Locate the cell with the specified text and output its (X, Y) center coordinate. 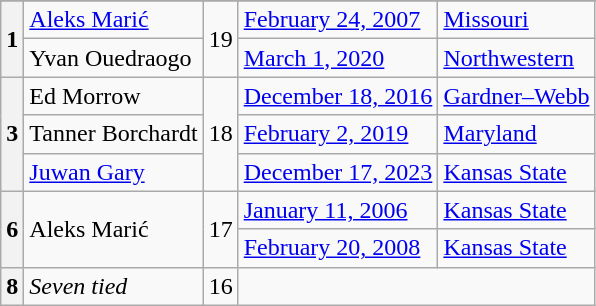
16 (220, 286)
1 (12, 39)
Tanner Borchardt (114, 134)
8 (12, 286)
Yvan Ouedraogo (114, 58)
February 24, 2007 (338, 20)
Gardner–Webb (516, 96)
6 (12, 229)
Ed Morrow (114, 96)
January 11, 2006 (338, 210)
December 17, 2023 (338, 172)
19 (220, 39)
February 20, 2008 (338, 248)
Seven tied (114, 286)
Northwestern (516, 58)
18 (220, 134)
Maryland (516, 134)
December 18, 2016 (338, 96)
Juwan Gary (114, 172)
3 (12, 134)
February 2, 2019 (338, 134)
March 1, 2020 (338, 58)
17 (220, 229)
Missouri (516, 20)
